Provide the [X, Y] coordinate of the cell's center where the given text is located.  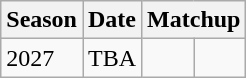
Date [112, 20]
TBA [112, 58]
Matchup [194, 20]
Season [42, 20]
2027 [42, 58]
